Detect which cell encompasses the target text, then output its (X, Y) center coordinate. 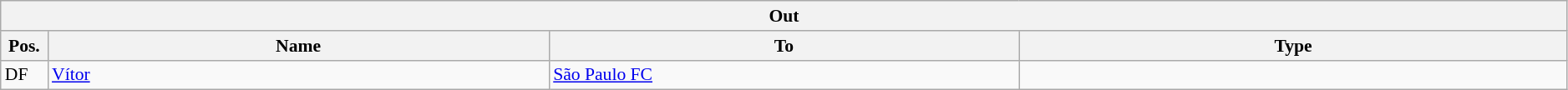
Out (784, 16)
Pos. (24, 46)
Vítor (298, 75)
To (784, 46)
DF (24, 75)
Name (298, 46)
São Paulo FC (784, 75)
Type (1293, 46)
